Capture the cell that displays the provided text and extract its (X, Y) central coordinate. 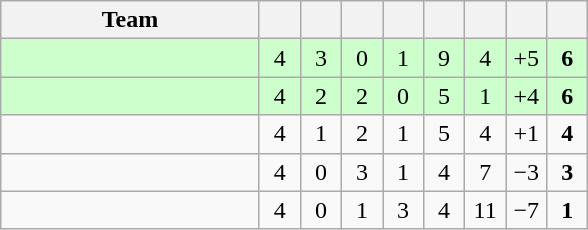
+5 (526, 58)
+4 (526, 96)
−3 (526, 172)
Team (130, 20)
−7 (526, 210)
9 (444, 58)
+1 (526, 134)
11 (486, 210)
7 (486, 172)
